Provide the (x, y) coordinate of the cell's center where the given text is located.  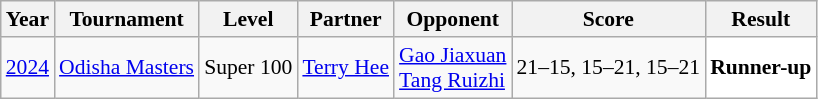
Score (609, 19)
Runner-up (760, 68)
Level (248, 19)
Partner (346, 19)
Terry Hee (346, 68)
Result (760, 19)
21–15, 15–21, 15–21 (609, 68)
Gao Jiaxuan Tang Ruizhi (452, 68)
Super 100 (248, 68)
2024 (28, 68)
Odisha Masters (126, 68)
Year (28, 19)
Tournament (126, 19)
Opponent (452, 19)
